Determine the (x, y) coordinate at the center of the cell enclosing the given text.  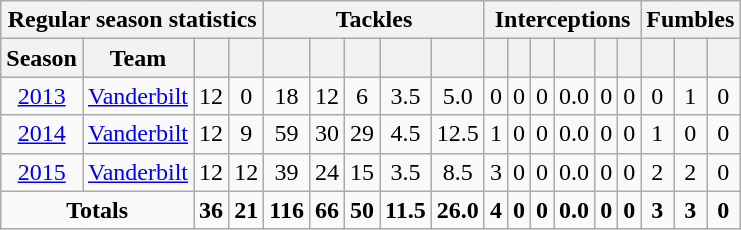
Season (42, 58)
8.5 (458, 172)
2015 (42, 172)
2014 (42, 134)
12.5 (458, 134)
26.0 (458, 210)
2013 (42, 96)
Totals (98, 210)
Regular season statistics (132, 20)
9 (246, 134)
4 (496, 210)
21 (246, 210)
6 (362, 96)
Tackles (374, 20)
30 (326, 134)
4.5 (406, 134)
Interceptions (562, 20)
15 (362, 172)
29 (362, 134)
39 (287, 172)
116 (287, 210)
Fumbles (690, 20)
36 (212, 210)
66 (326, 210)
5.0 (458, 96)
50 (362, 210)
Team (138, 58)
24 (326, 172)
59 (287, 134)
18 (287, 96)
11.5 (406, 210)
